Detect which cell encompasses the target text, then output its (X, Y) center coordinate. 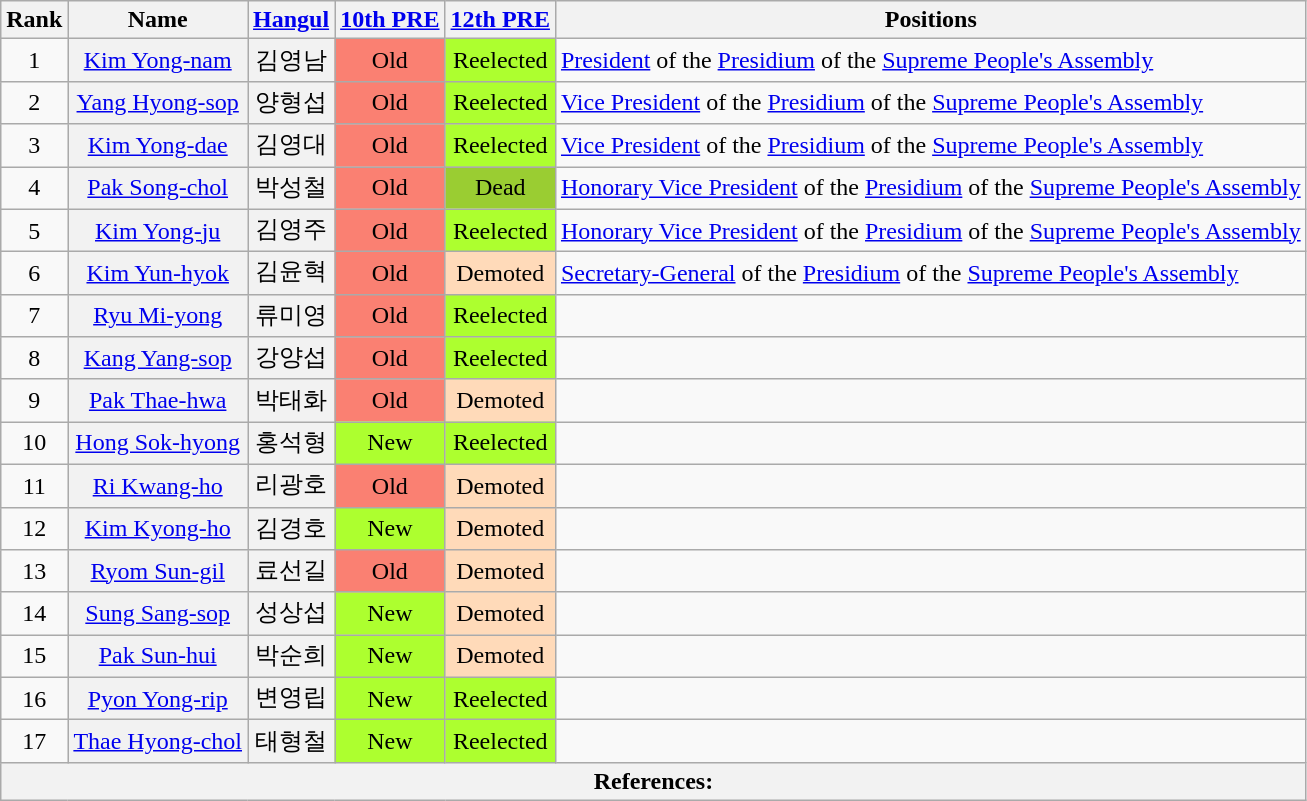
Secretary-General of the Presidium of the Supreme People's Assembly (930, 274)
8 (34, 358)
3 (34, 146)
성상섭 (292, 614)
Kim Yong-nam (158, 60)
7 (34, 316)
15 (34, 656)
Kim Yong-dae (158, 146)
5 (34, 230)
김영대 (292, 146)
16 (34, 698)
6 (34, 274)
Sung Sang-sop (158, 614)
12th PRE (500, 20)
Hangul (292, 20)
11 (34, 486)
태형철 (292, 742)
리광호 (292, 486)
Kang Yang-sop (158, 358)
Dead (500, 188)
Ryom Sun-gil (158, 572)
박순희 (292, 656)
Yang Hyong-sop (158, 102)
Kim Yong-ju (158, 230)
류미영 (292, 316)
Pak Thae-hwa (158, 400)
Thae Hyong-chol (158, 742)
박성철 (292, 188)
김영주 (292, 230)
Pak Song-chol (158, 188)
17 (34, 742)
13 (34, 572)
9 (34, 400)
김경호 (292, 528)
Positions (930, 20)
Kim Kyong-ho (158, 528)
References: (654, 781)
Rank (34, 20)
2 (34, 102)
료선길 (292, 572)
4 (34, 188)
Pak Sun-hui (158, 656)
10th PRE (390, 20)
Name (158, 20)
Ri Kwang-ho (158, 486)
박태화 (292, 400)
Ryu Mi-yong (158, 316)
김영남 (292, 60)
10 (34, 444)
Hong Sok-hyong (158, 444)
12 (34, 528)
강양섭 (292, 358)
홍석형 (292, 444)
Kim Yun-hyok (158, 274)
1 (34, 60)
Pyon Yong-rip (158, 698)
14 (34, 614)
김윤혁 (292, 274)
양형섭 (292, 102)
변영립 (292, 698)
President of the Presidium of the Supreme People's Assembly (930, 60)
